Identify which cell holds the provided text, then report its (X, Y) central coordinate. 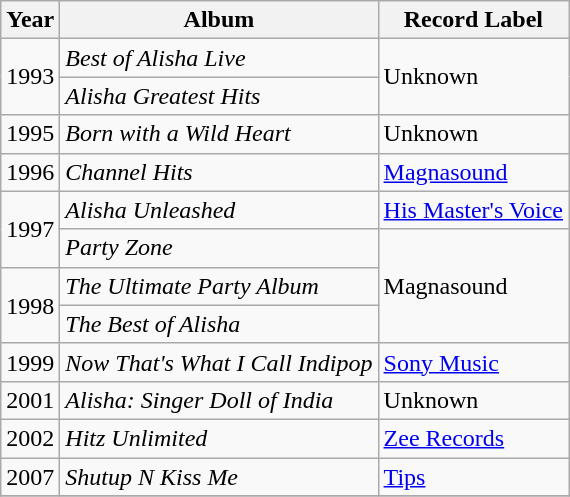
Alisha: Singer Doll of India (219, 400)
2007 (30, 477)
Hitz Unlimited (219, 438)
1993 (30, 77)
1995 (30, 134)
1999 (30, 362)
Sony Music (473, 362)
Party Zone (219, 248)
Best of Alisha Live (219, 58)
2002 (30, 438)
Alisha Unleashed (219, 210)
Year (30, 20)
2001 (30, 400)
Zee Records (473, 438)
Born with a Wild Heart (219, 134)
Alisha Greatest Hits (219, 96)
1997 (30, 229)
The Best of Alisha (219, 324)
Record Label (473, 20)
Channel Hits (219, 172)
Shutup N Kiss Me (219, 477)
Now That's What I Call Indipop (219, 362)
1998 (30, 305)
Album (219, 20)
His Master's Voice (473, 210)
1996 (30, 172)
Tips (473, 477)
The Ultimate Party Album (219, 286)
